Locate the cell with the specified text and output its (x, y) center coordinate. 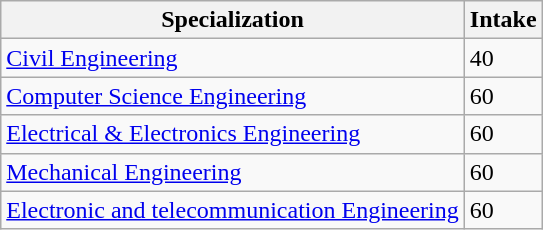
Computer Science Engineering (233, 96)
Mechanical Engineering (233, 172)
Electronic and telecommunication Engineering (233, 210)
Civil Engineering (233, 58)
Specialization (233, 20)
Electrical & Electronics Engineering (233, 134)
40 (503, 58)
Intake (503, 20)
